Search for the cell housing the specified text and yield its [x, y] center coordinate. 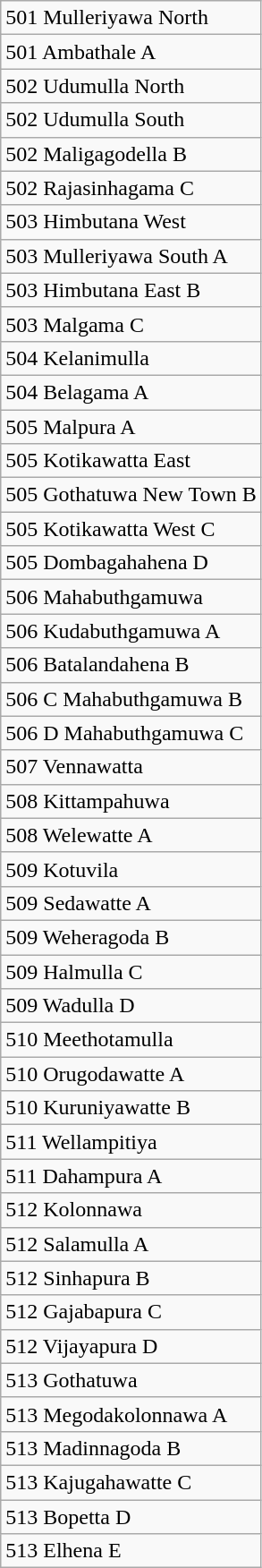
509 Halmulla C [131, 971]
509 Sedawatte A [131, 903]
506 D Mahabuthgamuwa C [131, 733]
506 Kudabuthgamuwa A [131, 631]
504 Belagama A [131, 392]
505 Gothatuwa New Town B [131, 495]
501 Mulleriyawa North [131, 18]
511 Dahampura A [131, 1176]
513 Madinnagoda B [131, 1448]
502 Rajasinhagama C [131, 188]
508 Kittampahuwa [131, 801]
503 Himbutana West [131, 222]
513 Gothatuwa [131, 1380]
502 Udumulla North [131, 86]
501 Ambathale A [131, 52]
509 Kotuvila [131, 869]
503 Malgama C [131, 324]
512 Vijayapura D [131, 1346]
513 Kajugahawatte C [131, 1482]
509 Wadulla D [131, 1006]
509 Weheragoda B [131, 937]
510 Orugodawatte A [131, 1074]
505 Kotikawatta East [131, 461]
502 Maligagodella B [131, 154]
510 Meethotamulla [131, 1040]
512 Salamulla A [131, 1244]
506 C Mahabuthgamuwa B [131, 699]
513 Elhena E [131, 1551]
505 Malpura A [131, 427]
512 Sinhapura B [131, 1278]
505 Kotikawatta West C [131, 529]
506 Batalandahena B [131, 665]
513 Bopetta D [131, 1517]
505 Dombagahahena D [131, 563]
504 Kelanimulla [131, 358]
503 Himbutana East B [131, 290]
513 Megodakolonnawa A [131, 1414]
512 Kolonnawa [131, 1210]
510 Kuruniyawatte B [131, 1108]
502 Udumulla South [131, 120]
511 Wellampitiya [131, 1142]
503 Mulleriyawa South A [131, 256]
507 Vennawatta [131, 767]
512 Gajabapura C [131, 1312]
508 Welewatte A [131, 835]
506 Mahabuthgamuwa [131, 597]
